For the text-containing cell, return its midpoint in [X, Y] coordinate format. 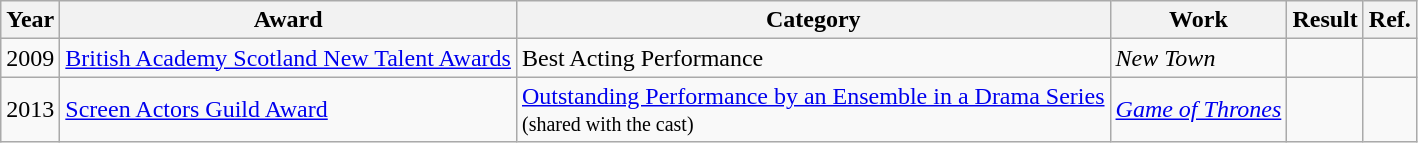
2009 [30, 58]
Screen Actors Guild Award [288, 110]
Award [288, 20]
British Academy Scotland New Talent Awards [288, 58]
Category [813, 20]
Work [1198, 20]
Game of Thrones [1198, 110]
Outstanding Performance by an Ensemble in a Drama Series (shared with the cast) [813, 110]
Year [30, 20]
Result [1325, 20]
Ref. [1390, 20]
New Town [1198, 58]
Best Acting Performance [813, 58]
2013 [30, 110]
